Find where the given text appears and provide that cell's center as [X, Y] coordinate. 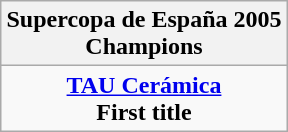
TAU Cerámica First title [144, 98]
Supercopa de España 2005 Champions [144, 34]
